Pinpoint the cell where the given text exists, returning its [X, Y] midpoint coordinate. 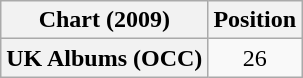
26 [255, 58]
Position [255, 20]
Chart (2009) [104, 20]
UK Albums (OCC) [104, 58]
